Locate the cell with the specified text and output its (X, Y) center coordinate. 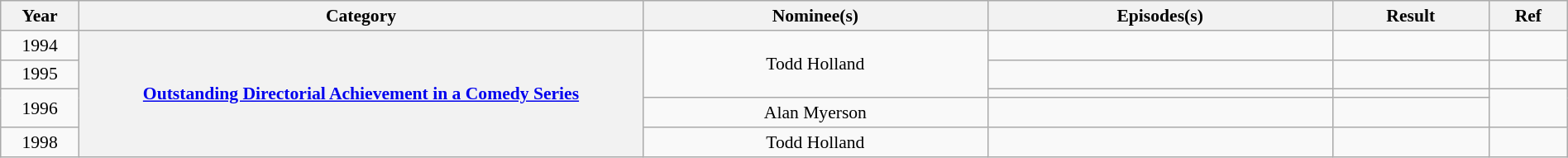
1996 (40, 108)
Outstanding Directorial Achievement in a Comedy Series (361, 94)
Episodes(s) (1159, 16)
Alan Myerson (815, 113)
1994 (40, 45)
1995 (40, 74)
Ref (1528, 16)
Year (40, 16)
Nominee(s) (815, 16)
Category (361, 16)
Result (1411, 16)
1998 (40, 142)
